From the cell containing the given text, extract its center point as [x, y] coordinate. 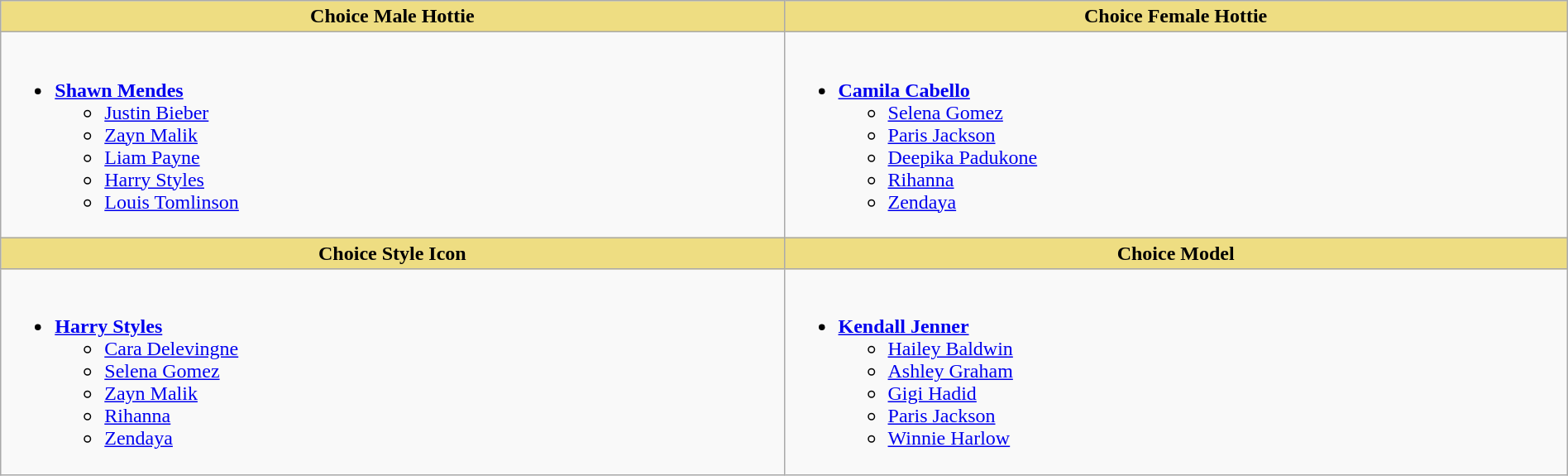
Choice Female Hottie [1176, 17]
Harry StylesCara DelevingneSelena GomezZayn MalikRihannaZendaya [392, 372]
Kendall JennerHailey BaldwinAshley GrahamGigi HadidParis JacksonWinnie Harlow [1176, 372]
Choice Model [1176, 253]
Shawn MendesJustin BieberZayn MalikLiam PayneHarry StylesLouis Tomlinson [392, 135]
Choice Style Icon [392, 253]
Choice Male Hottie [392, 17]
Camila CabelloSelena GomezParis JacksonDeepika PadukoneRihannaZendaya [1176, 135]
